Detect which cell encompasses the target text, then output its [x, y] center coordinate. 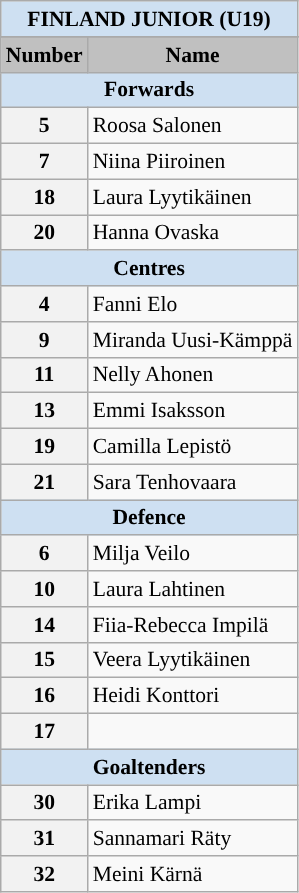
4 [44, 304]
11 [44, 375]
Name [193, 55]
17 [44, 732]
Veera Lyytikäinen [193, 660]
15 [44, 660]
30 [44, 803]
Centres [150, 269]
Meini Kärnä [193, 874]
7 [44, 162]
Erika Lampi [193, 803]
Defence [150, 518]
10 [44, 589]
20 [44, 233]
18 [44, 197]
Camilla Lepistö [193, 447]
6 [44, 554]
19 [44, 447]
Hanna Ovaska [193, 233]
Number [44, 55]
Emmi Isaksson [193, 411]
21 [44, 482]
Goaltenders [150, 767]
Sannamari Räty [193, 839]
32 [44, 874]
14 [44, 625]
Sara Tenhovaara [193, 482]
9 [44, 340]
Nelly Ahonen [193, 375]
Laura Lahtinen [193, 589]
13 [44, 411]
Milja Veilo [193, 554]
5 [44, 126]
Fiia-Rebecca Impilä [193, 625]
Heidi Konttori [193, 696]
Fanni Elo [193, 304]
Laura Lyytikäinen [193, 197]
Miranda Uusi-Kämppä [193, 340]
Niina Piiroinen [193, 162]
16 [44, 696]
Forwards [150, 90]
31 [44, 839]
Roosa Salonen [193, 126]
FINLAND JUNIOR (U19) [150, 19]
